Determine the (x, y) coordinate at the center of the cell enclosing the given text.  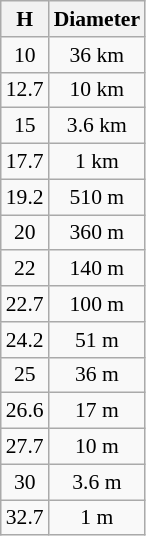
10 km (97, 90)
19.2 (25, 197)
1 m (97, 518)
Diameter (97, 19)
10 (25, 55)
100 m (97, 304)
10 m (97, 447)
510 m (97, 197)
H (25, 19)
140 m (97, 269)
3.6 m (97, 482)
32.7 (25, 518)
26.6 (25, 411)
17.7 (25, 162)
17 m (97, 411)
36 km (97, 55)
3.6 km (97, 126)
24.2 (25, 340)
27.7 (25, 447)
30 (25, 482)
20 (25, 233)
36 m (97, 375)
22 (25, 269)
360 m (97, 233)
15 (25, 126)
22.7 (25, 304)
51 m (97, 340)
25 (25, 375)
12.7 (25, 90)
1 km (97, 162)
